Detect which cell encompasses the target text, then output its [X, Y] center coordinate. 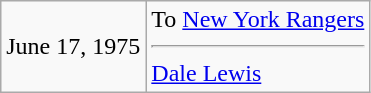
To New York RangersDale Lewis [258, 47]
June 17, 1975 [74, 47]
